Detect which cell encompasses the target text, then output its (x, y) center coordinate. 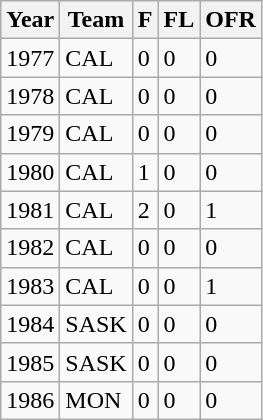
OFR (231, 20)
MON (96, 400)
1978 (30, 96)
1985 (30, 362)
1980 (30, 172)
1982 (30, 248)
1986 (30, 400)
1981 (30, 210)
Team (96, 20)
2 (145, 210)
Year (30, 20)
1977 (30, 58)
1984 (30, 324)
F (145, 20)
1983 (30, 286)
1979 (30, 134)
FL (179, 20)
